Determine the [X, Y] coordinate at the center of the cell enclosing the given text.  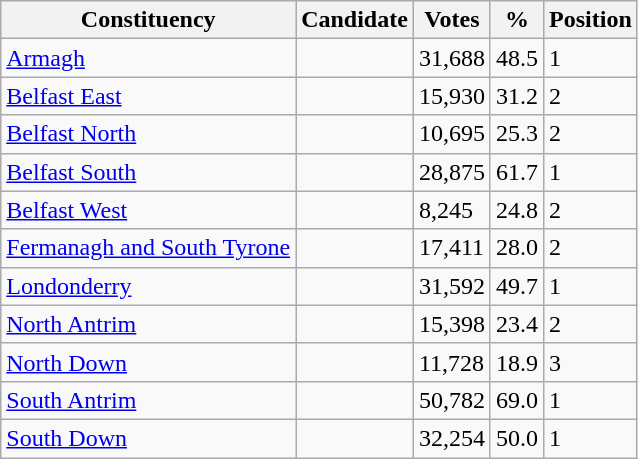
61.7 [516, 172]
24.8 [516, 210]
Belfast North [148, 134]
Londonderry [148, 286]
49.7 [516, 286]
Belfast East [148, 96]
North Down [148, 362]
50,782 [452, 400]
18.9 [516, 362]
15,930 [452, 96]
23.4 [516, 324]
28,875 [452, 172]
North Antrim [148, 324]
69.0 [516, 400]
Constituency [148, 20]
Armagh [148, 58]
31.2 [516, 96]
28.0 [516, 248]
3 [591, 362]
48.5 [516, 58]
South Antrim [148, 400]
South Down [148, 438]
15,398 [452, 324]
11,728 [452, 362]
10,695 [452, 134]
8,245 [452, 210]
Candidate [355, 20]
25.3 [516, 134]
50.0 [516, 438]
Belfast South [148, 172]
Belfast West [148, 210]
32,254 [452, 438]
31,688 [452, 58]
% [516, 20]
Votes [452, 20]
31,592 [452, 286]
Position [591, 20]
17,411 [452, 248]
Fermanagh and South Tyrone [148, 248]
